Provide the (x, y) coordinate of the cell's center where the given text is located.  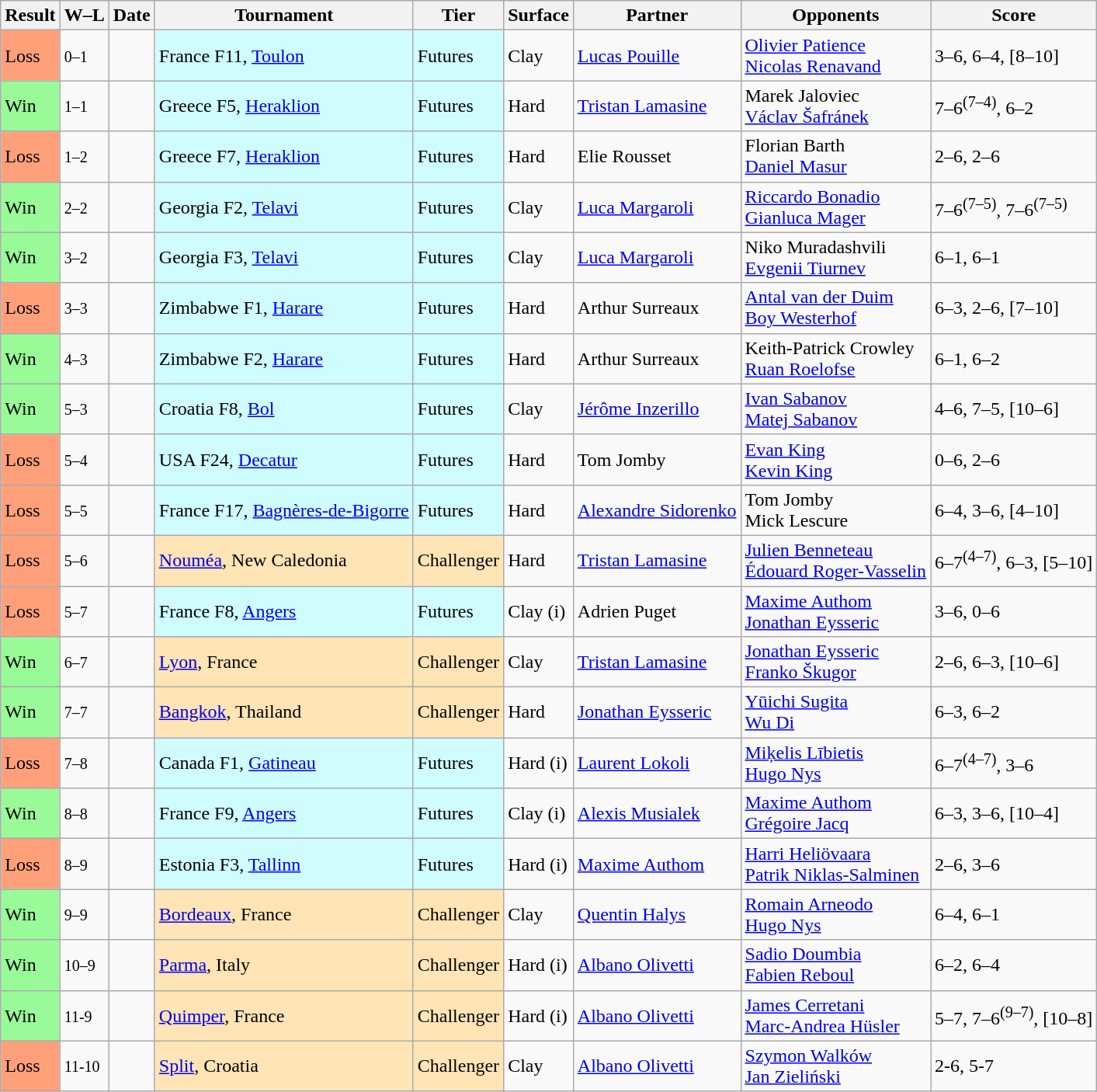
5–6 (84, 561)
5–7 (84, 610)
USA F24, Decatur (284, 460)
Jonathan Eysseric Franko Škugor (835, 662)
2–6, 6–3, [10–6] (1014, 662)
Harri Heliövaara Patrik Niklas-Salminen (835, 864)
8–9 (84, 864)
6–4, 3–6, [4–10] (1014, 509)
Alexandre Sidorenko (657, 509)
Olivier Patience Nicolas Renavand (835, 56)
11-10 (84, 1066)
2-6, 5-7 (1014, 1066)
Maxime Authom (657, 864)
Tournament (284, 16)
Georgia F3, Telavi (284, 258)
Maxime Authom Grégoire Jacq (835, 814)
France F8, Angers (284, 610)
Julien Benneteau Édouard Roger-Vasselin (835, 561)
Zimbabwe F1, Harare (284, 308)
6–7(4–7), 6–3, [5–10] (1014, 561)
Evan King Kevin King (835, 460)
10–9 (84, 965)
W–L (84, 16)
Riccardo Bonadio Gianluca Mager (835, 207)
Miķelis Lībietis Hugo Nys (835, 763)
Quentin Halys (657, 915)
6–3, 6–2 (1014, 713)
1–1 (84, 106)
3–6, 6–4, [8–10] (1014, 56)
6–7(4–7), 3–6 (1014, 763)
France F9, Angers (284, 814)
Split, Croatia (284, 1066)
6–3, 3–6, [10–4] (1014, 814)
Greece F5, Heraklion (284, 106)
6–3, 2–6, [7–10] (1014, 308)
Niko Muradashvili Evgenii Tiurnev (835, 258)
6–1, 6–1 (1014, 258)
Jonathan Eysseric (657, 713)
Score (1014, 16)
Nouméa, New Caledonia (284, 561)
Estonia F3, Tallinn (284, 864)
5–7, 7–6(9–7), [10–8] (1014, 1016)
Greece F7, Heraklion (284, 157)
Jérôme Inzerillo (657, 409)
3–3 (84, 308)
Partner (657, 16)
Parma, Italy (284, 965)
7–6(7–5), 7–6(7–5) (1014, 207)
Result (30, 16)
3–2 (84, 258)
Marek Jaloviec Václav Šafránek (835, 106)
0–1 (84, 56)
Keith-Patrick Crowley Ruan Roelofse (835, 359)
7–8 (84, 763)
6–2, 6–4 (1014, 965)
2–2 (84, 207)
Alexis Musialek (657, 814)
9–9 (84, 915)
Antal van der Duim Boy Westerhof (835, 308)
Romain Arneodo Hugo Nys (835, 915)
1–2 (84, 157)
Maxime Authom Jonathan Eysseric (835, 610)
Adrien Puget (657, 610)
7–7 (84, 713)
11-9 (84, 1016)
Opponents (835, 16)
Tom Jomby (657, 460)
Tier (458, 16)
2–6, 3–6 (1014, 864)
Bangkok, Thailand (284, 713)
6–7 (84, 662)
6–4, 6–1 (1014, 915)
Tom Jomby Mick Lescure (835, 509)
France F11, Toulon (284, 56)
5–3 (84, 409)
3–6, 0–6 (1014, 610)
Georgia F2, Telavi (284, 207)
7–6(7–4), 6–2 (1014, 106)
4–6, 7–5, [10–6] (1014, 409)
2–6, 2–6 (1014, 157)
Lyon, France (284, 662)
Yūichi Sugita Wu Di (835, 713)
8–8 (84, 814)
Laurent Lokoli (657, 763)
Elie Rousset (657, 157)
4–3 (84, 359)
Zimbabwe F2, Harare (284, 359)
5–5 (84, 509)
Lucas Pouille (657, 56)
6–1, 6–2 (1014, 359)
Date (132, 16)
5–4 (84, 460)
James Cerretani Marc-Andrea Hüsler (835, 1016)
Florian Barth Daniel Masur (835, 157)
Bordeaux, France (284, 915)
Canada F1, Gatineau (284, 763)
Szymon Walków Jan Zieliński (835, 1066)
France F17, Bagnères-de-Bigorre (284, 509)
Quimper, France (284, 1016)
Ivan Sabanov Matej Sabanov (835, 409)
Croatia F8, Bol (284, 409)
0–6, 2–6 (1014, 460)
Sadio Doumbia Fabien Reboul (835, 965)
Surface (539, 16)
